Search for the cell housing the specified text and yield its (x, y) center coordinate. 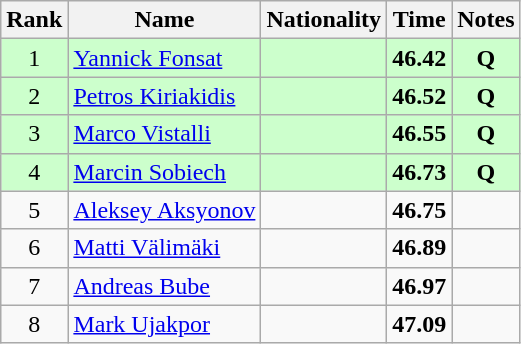
Rank (34, 20)
Petros Kiriakidis (164, 96)
47.09 (420, 324)
46.42 (420, 58)
46.89 (420, 248)
6 (34, 248)
8 (34, 324)
46.52 (420, 96)
Name (164, 20)
7 (34, 286)
Notes (486, 20)
3 (34, 134)
46.73 (420, 172)
Marcin Sobiech (164, 172)
46.55 (420, 134)
46.75 (420, 210)
Mark Ujakpor (164, 324)
4 (34, 172)
1 (34, 58)
5 (34, 210)
Time (420, 20)
Aleksey Aksyonov (164, 210)
Matti Välimäki (164, 248)
Andreas Bube (164, 286)
Yannick Fonsat (164, 58)
Marco Vistalli (164, 134)
2 (34, 96)
46.97 (420, 286)
Nationality (324, 20)
